Return [x, y] of the center of cell containing provided text 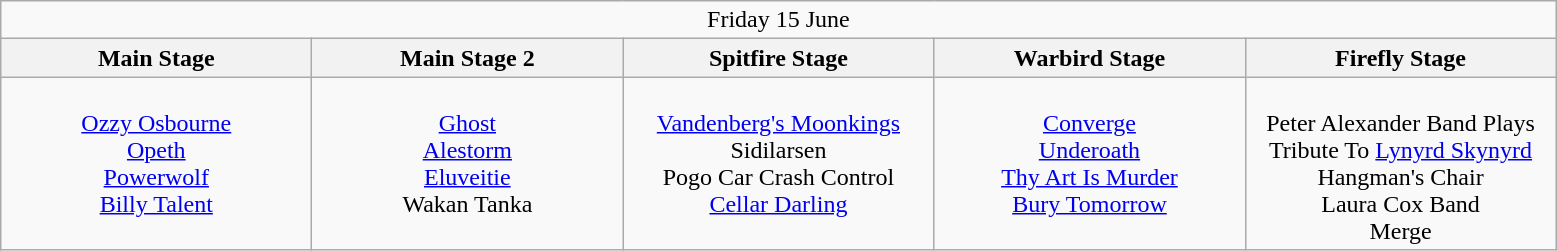
Ghost Alestorm Eluveitie Wakan Tanka [468, 164]
Firefly Stage [1400, 58]
Main Stage 2 [468, 58]
Peter Alexander Band Plays Tribute To Lynyrd Skynyrd Hangman's Chair Laura Cox Band Merge [1400, 164]
Warbird Stage [1090, 58]
Friday 15 June [778, 20]
Spitfire Stage [778, 58]
Main Stage [156, 58]
Vandenberg's Moonkings Sidilarsen Pogo Car Crash Control Cellar Darling [778, 164]
Converge Underoath Thy Art Is Murder Bury Tomorrow [1090, 164]
Ozzy Osbourne Opeth Powerwolf Billy Talent [156, 164]
